Output the [x, y] coordinate of the center of the cell containing the given text.  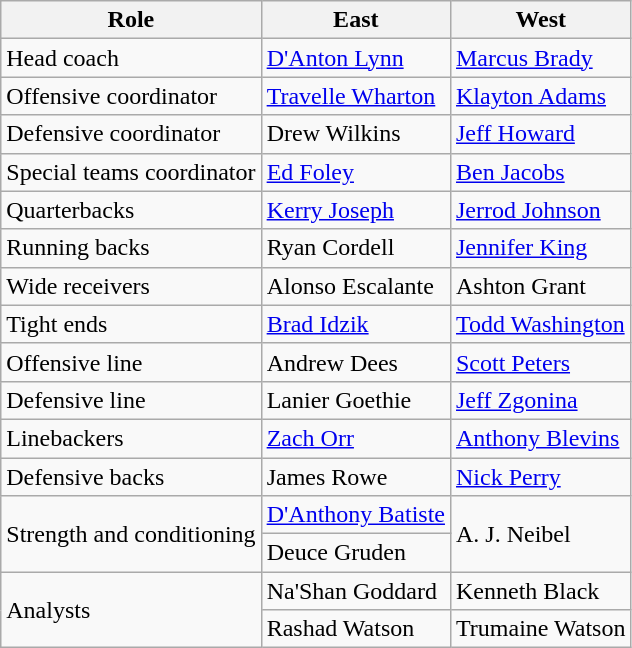
A. J. Neibel [540, 534]
Linebackers [131, 438]
Ashton Grant [540, 286]
Scott Peters [540, 362]
Defensive line [131, 400]
Drew Wilkins [356, 134]
Klayton Adams [540, 96]
Head coach [131, 58]
D'Anthony Batiste [356, 515]
Offensive coordinator [131, 96]
James Rowe [356, 477]
Todd Washington [540, 324]
Brad Idzik [356, 324]
Lanier Goethie [356, 400]
Jeff Howard [540, 134]
Na'Shan Goddard [356, 591]
Trumaine Watson [540, 629]
Kenneth Black [540, 591]
Andrew Dees [356, 362]
Special teams coordinator [131, 172]
Jeff Zgonina [540, 400]
Analysts [131, 610]
Alonso Escalante [356, 286]
Wide receivers [131, 286]
East [356, 20]
Ben Jacobs [540, 172]
Deuce Gruden [356, 553]
Anthony Blevins [540, 438]
Defensive backs [131, 477]
West [540, 20]
Rashad Watson [356, 629]
D'Anton Lynn [356, 58]
Kerry Joseph [356, 210]
Running backs [131, 248]
Nick Perry [540, 477]
Offensive line [131, 362]
Zach Orr [356, 438]
Travelle Wharton [356, 96]
Ryan Cordell [356, 248]
Defensive coordinator [131, 134]
Strength and conditioning [131, 534]
Ed Foley [356, 172]
Jerrod Johnson [540, 210]
Marcus Brady [540, 58]
Role [131, 20]
Quarterbacks [131, 210]
Jennifer King [540, 248]
Tight ends [131, 324]
